Search for the cell housing the specified text and yield its [X, Y] center coordinate. 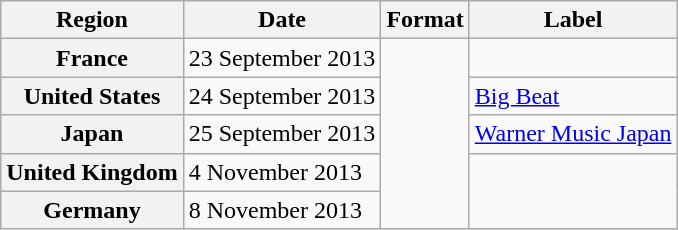
Label [573, 20]
23 September 2013 [282, 58]
4 November 2013 [282, 172]
United Kingdom [92, 172]
Warner Music Japan [573, 134]
8 November 2013 [282, 210]
Date [282, 20]
Germany [92, 210]
Region [92, 20]
25 September 2013 [282, 134]
France [92, 58]
United States [92, 96]
Big Beat [573, 96]
24 September 2013 [282, 96]
Format [425, 20]
Japan [92, 134]
